Scan for the cell matching the given text and deliver its [x, y] coordinate at center. 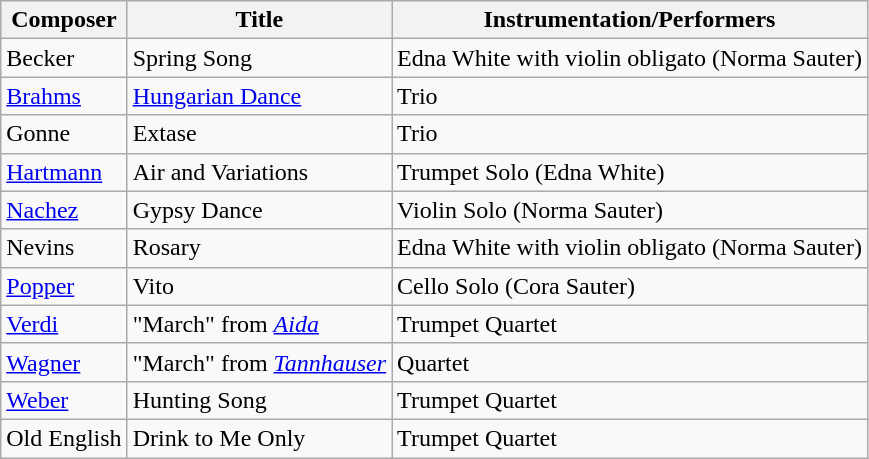
Hunting Song [259, 400]
Nevins [64, 248]
Wagner [64, 362]
Gypsy Dance [259, 210]
Becker [64, 58]
Vito [259, 286]
Spring Song [259, 58]
Air and Variations [259, 172]
Composer [64, 20]
Weber [64, 400]
Rosary [259, 248]
Title [259, 20]
Popper [64, 286]
Hartmann [64, 172]
"March" from Tannhauser [259, 362]
Brahms [64, 96]
Drink to Me Only [259, 438]
Extase [259, 134]
Quartet [630, 362]
"March" from Aida [259, 324]
Verdi [64, 324]
Nachez [64, 210]
Trumpet Solo (Edna White) [630, 172]
Cello Solo (Cora Sauter) [630, 286]
Gonne [64, 134]
Hungarian Dance [259, 96]
Old English [64, 438]
Instrumentation/Performers [630, 20]
Violin Solo (Norma Sauter) [630, 210]
